From the cell containing the given text, extract its center point as [X, Y] coordinate. 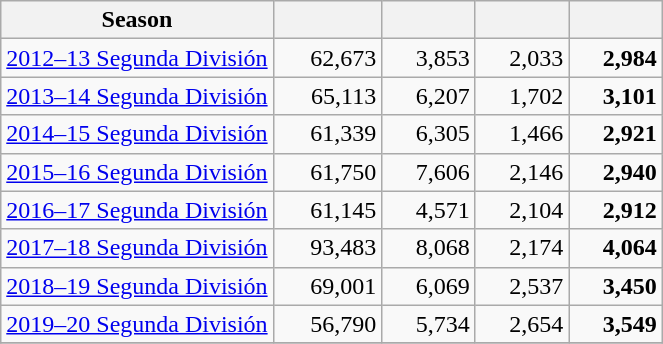
2,654 [522, 324]
1,466 [522, 134]
4,571 [429, 210]
3,101 [616, 96]
2017–18 Segunda División [137, 248]
Season [137, 20]
6,069 [429, 286]
61,339 [328, 134]
1,702 [522, 96]
69,001 [328, 286]
2,912 [616, 210]
2018–19 Segunda División [137, 286]
93,483 [328, 248]
56,790 [328, 324]
3,549 [616, 324]
2,033 [522, 58]
2,146 [522, 172]
2,984 [616, 58]
3,853 [429, 58]
65,113 [328, 96]
2019–20 Segunda División [137, 324]
7,606 [429, 172]
5,734 [429, 324]
2,940 [616, 172]
61,145 [328, 210]
62,673 [328, 58]
61,750 [328, 172]
4,064 [616, 248]
2016–17 Segunda División [137, 210]
2,174 [522, 248]
2014–15 Segunda División [137, 134]
2015–16 Segunda División [137, 172]
2,921 [616, 134]
2,537 [522, 286]
6,305 [429, 134]
2,104 [522, 210]
8,068 [429, 248]
2013–14 Segunda División [137, 96]
2012–13 Segunda División [137, 58]
3,450 [616, 286]
6,207 [429, 96]
